Return (x, y) of the center of cell containing provided text 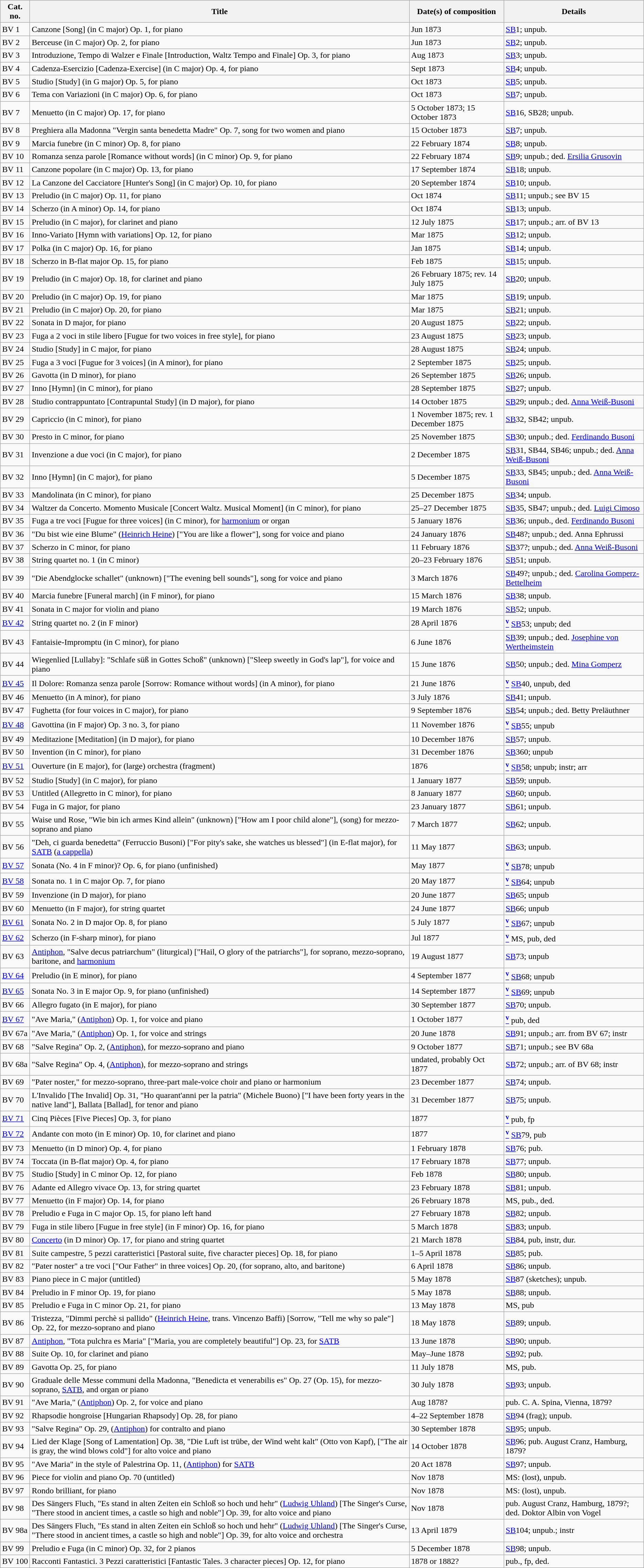
BV 26 (15, 375)
SB81; unpub. (574, 1187)
15 October 1873 (457, 130)
Sonata No. 3 in E major Op. 9, for piano (unfinished) (219, 991)
24 January 1876 (457, 534)
31 December 1877 (457, 1100)
Preludio e Fuga (in C minor) Op. 32, for 2 pianos (219, 1548)
BV 40 (15, 596)
SB76; pub. (574, 1148)
SB95; unpub. (574, 1429)
"Du bist wie eine Blume" (Heinrich Heine) ["You are like a flower"], song for voice and piano (219, 534)
SB104; unpub.; instr (574, 1530)
BV 60 (15, 908)
13 May 1878 (457, 1305)
14 September 1877 (457, 991)
BV 97 (15, 1490)
BV 27 (15, 388)
SB92; pub. (574, 1354)
SB54; unpub.; ded. Betty Preläuthner (574, 711)
SB88; unpub. (574, 1292)
v pub, fp (574, 1119)
Scherzo in B-flat major Op. 15, for piano (219, 261)
MS, pub (574, 1305)
BV 64 (15, 976)
Scherzo (in A minor) Op. 14, for piano (219, 209)
BV 7 (15, 112)
Menuetto (in C major) Op. 17, for piano (219, 112)
Rhapsodie hongroise [Hungarian Rhapsody] Op. 28, for piano (219, 1416)
12 July 1875 (457, 222)
BV 57 (15, 866)
String quartet no. 1 (in C minor) (219, 560)
SB86; unpub. (574, 1266)
Jul 1877 (457, 938)
20 May 1877 (457, 881)
v SB68; unpub (574, 976)
14 October 1875 (457, 402)
BV 54 (15, 807)
Sonata in D major, for piano (219, 323)
Ouverture (in E major), for (large) orchestra (fragment) (219, 766)
BV 65 (15, 991)
BV 77 (15, 1201)
SB70; unpub. (574, 1005)
Scherzo (in F-sharp minor), for piano (219, 938)
"Deh, ci guarda benedetta" (Ferruccio Busoni) ["For pity's sake, she watches us blessed"] (in E-flat major), for SATB (a cappella) (219, 846)
"Salve Regina" Op. 4, (Antiphon), for mezzo-soprano and strings (219, 1065)
Cadenza-Esercizio [Cadenza-Exercise] (in C major) Op. 4, for piano (219, 68)
Preghiera alla Madonna "Vergin santa benedetta Madre" Op. 7, song for two women and piano (219, 130)
21 June 1876 (457, 683)
SB89; unpub. (574, 1323)
SB37?; unpub.; ded. Anna Weiß-Busoni (574, 547)
1 November 1875; rev. 1 December 1875 (457, 419)
SB84, pub, instr, dur. (574, 1240)
SB18; unpub. (574, 169)
Date(s) of composition (457, 12)
26 February 1875; rev. 14 July 1875 (457, 279)
BV 75 (15, 1174)
May–June 1878 (457, 1354)
27 February 1878 (457, 1214)
BV 100 (15, 1561)
Feb 1878 (457, 1174)
SB63; unpub. (574, 846)
BV 19 (15, 279)
BV 34 (15, 508)
BV 29 (15, 419)
15 March 1876 (457, 596)
SB39; unpub.; ded. Josephine von Wertheimstein (574, 642)
Wiegenlied [Lullaby]: "Schlafe süß in Gottes Schoß" (unknown) ["Sleep sweetly in God's lap"], for voice and piano (219, 664)
3 March 1876 (457, 578)
6 April 1878 (457, 1266)
BV 80 (15, 1240)
BV 13 (15, 196)
SB24; unpub. (574, 349)
Tema con Variazioni (in C major) Op. 6, for piano (219, 95)
BV 33 (15, 495)
SB1; unpub. (574, 29)
BV 59 (15, 895)
Waltzer da Concerto. Momento Musicale [Concert Waltz. Musical Moment] (in C minor), for piano (219, 508)
"Die Abendglocke schallet" (unknown) ["The evening bell sounds"], song for voice and piano (219, 578)
BV 89 (15, 1367)
BV 37 (15, 547)
BV 38 (15, 560)
28 August 1875 (457, 349)
Menuetto (in F major), for string quartet (219, 908)
BV 87 (15, 1341)
BV 32 (15, 477)
"Ave Maria," (Antiphon) Op. 1, for voice and strings (219, 1033)
Preludio in F minor Op. 19, for piano (219, 1292)
BV 81 (15, 1253)
SB59; unpub. (574, 780)
21 March 1878 (457, 1240)
BV 31 (15, 455)
SB20; unpub. (574, 279)
BV 68a (15, 1065)
BV 51 (15, 766)
BV 72 (15, 1134)
SB72; unpub.; arr. of BV 68; instr (574, 1065)
SB73; unpub (574, 957)
BV 85 (15, 1305)
SB77; unpub. (574, 1161)
Preludio (in E minor), for piano (219, 976)
SB90; unpub. (574, 1341)
11 July 1878 (457, 1367)
Studio [Study] in C minor Op. 12, for piano (219, 1174)
"Pater noster," for mezzo-soprano, three-part male-voice choir and piano or harmonium (219, 1082)
BV 98 (15, 1508)
1 January 1877 (457, 780)
SB41; unpub. (574, 697)
BV 73 (15, 1148)
4 September 1877 (457, 976)
SB12; unpub. (574, 235)
BV 44 (15, 664)
pub. August Cranz, Hamburg, 1879?; ded. Doktor Albin von Vogel (574, 1508)
BV 67a (15, 1033)
23 January 1877 (457, 807)
Preludio (in C major) Op. 11, for piano (219, 196)
25 December 1875 (457, 495)
Jan 1875 (457, 248)
BV 25 (15, 362)
SB3; unpub. (574, 55)
"Ave Maria," (Antiphon) Op. 1, for voice and piano (219, 1019)
May 1877 (457, 866)
5 July 1877 (457, 923)
Fuga a 3 voci [Fugue for 3 voices] (in A minor), for piano (219, 362)
Mandolinata (in C minor), for piano (219, 495)
BV 17 (15, 248)
20 June 1877 (457, 895)
18 May 1878 (457, 1323)
SB50; unpub.; ded. Mina Gomperz (574, 664)
SB33, SB45; unpub.; ded. Anna Weiß-Busoni (574, 477)
Menuetto (in D minor) Op. 4, for piano (219, 1148)
Gavotta Op. 25, for piano (219, 1367)
BV 55 (15, 824)
"Ave Maria" in the style of Palestrina Op. 11, (Antiphon) for SATB (219, 1464)
Fantaisie-Impromptu (in C minor), for piano (219, 642)
Untitled (Allegretto in C minor), for piano (219, 793)
BV 16 (15, 235)
SB83; unpub. (574, 1227)
String quartet no. 2 (in F minor) (219, 623)
Studio [Study] (in C major), for piano (219, 780)
BV 62 (15, 938)
v SB40, unpub, ded (574, 683)
Graduale delle Messe communi della Madonna, "Benedicta et venerabilis es" Op. 27 (Op. 15), for mezzo-soprano, SATB, and organ or piano (219, 1385)
SB96; pub. August Cranz, Hamburg, 1879? (574, 1447)
BV 58 (15, 881)
v SB53; unpub; ded (574, 623)
La Canzone del Cacciatore [Hunter's Song] (in C major) Op. 10, for piano (219, 183)
SB62; unpub. (574, 824)
Inno [Hymn] (in C major), for piano (219, 477)
BV 10 (15, 156)
BV 9 (15, 143)
v MS, pub, ded (574, 938)
BV 30 (15, 437)
Meditazione [Meditation] (in D major), for piano (219, 739)
9 September 1876 (457, 711)
10 December 1876 (457, 739)
Aug 1878? (457, 1402)
30 September 1877 (457, 1005)
19 March 1876 (457, 609)
BV 88 (15, 1354)
BV 45 (15, 683)
Waise und Rose, "Wie bin ich armes Kind allein" (unknown) ["How am I poor child alone"], (song) for mezzo-soprano and piano (219, 824)
Toccata (in B-flat major) Op. 4, for piano (219, 1161)
SB35, SB47; unpub.; ded. Luigi Cimoso (574, 508)
SB34; unpub. (574, 495)
20 September 1874 (457, 183)
13 April 1879 (457, 1530)
BV 49 (15, 739)
MS, pub. (574, 1367)
v SB64; unpub (574, 881)
"Salve Regina" Op. 29, (Antiphon) for contralto and piano (219, 1429)
v SB55; unpub (574, 725)
SB74; unpub. (574, 1082)
SB65; unpub (574, 895)
3 July 1876 (457, 697)
BV 96 (15, 1477)
SB31, SB44, SB46; unpub.; ded. Anna Weiß-Busoni (574, 455)
20–23 February 1876 (457, 560)
Preludio (in C major) Op. 19, for piano (219, 297)
Cat. no. (15, 12)
SB21; unpub. (574, 310)
Fuga in G major, for piano (219, 807)
SB75; unpub. (574, 1100)
Preludio e Fuga in C major Op. 15, for piano left hand (219, 1214)
Piece for violin and piano Op. 70 (untitled) (219, 1477)
Preludio (in C major) Op. 20, for piano (219, 310)
SB13; unpub. (574, 209)
SB60; unpub. (574, 793)
26 February 1878 (457, 1201)
BV 42 (15, 623)
BV 66 (15, 1005)
SB71; unpub.; see BV 68a (574, 1046)
Inno-Variato [Hymn with variations] Op. 12, for piano (219, 235)
1 February 1878 (457, 1148)
SB38; unpub. (574, 596)
BV 2 (15, 42)
20 August 1875 (457, 323)
Adante ed Allegro vivace Op. 13, for string quartet (219, 1187)
SB16, SB28; unpub. (574, 112)
Title (219, 12)
15 June 1876 (457, 664)
6 June 1876 (457, 642)
SB25; unpub. (574, 362)
5 March 1878 (457, 1227)
SB61; unpub. (574, 807)
BV 47 (15, 711)
13 June 1878 (457, 1341)
Feb 1875 (457, 261)
Studio contrappuntato [Contrapuntal Study] (in D major), for piano (219, 402)
Suite campestre, 5 pezzi caratteristici [Pastoral suite, five character pieces] Op. 18, for piano (219, 1253)
28 April 1876 (457, 623)
BV 95 (15, 1464)
19 August 1877 (457, 957)
BV 14 (15, 209)
SB57; unpub. (574, 739)
BV 90 (15, 1385)
BV 3 (15, 55)
Capriccio (in C minor), for piano (219, 419)
BV 69 (15, 1082)
BV 5 (15, 82)
Tristezza, "Dimmi perchè si pallido" (Heinrich Heine, trans. Vincenzo Baffi) [Sorrow, "Tell me why so pale"] Op. 22, for mezzo-soprano and piano (219, 1323)
BV 12 (15, 183)
25–27 December 1875 (457, 508)
Gavotta (in D minor), for piano (219, 375)
BV 84 (15, 1292)
26 September 1875 (457, 375)
BV 91 (15, 1402)
BV 20 (15, 297)
Preludio e Fuga in C minor Op. 21, for piano (219, 1305)
BV 39 (15, 578)
8 January 1877 (457, 793)
v pub, ded (574, 1019)
BV 36 (15, 534)
Preludio (in C major) Op. 18, for clarinet and piano (219, 279)
BV 35 (15, 521)
BV 74 (15, 1161)
BV 98a (15, 1530)
BV 23 (15, 336)
BV 48 (15, 725)
Andante con moto (in E minor) Op. 10, for clarinet and piano (219, 1134)
BV 56 (15, 846)
SB36; unpub., ded. Ferdinando Busoni (574, 521)
Introduzione, Tempo di Walzer e Finale [Introduction, Waltz Tempo and Finale] Op. 3, for piano (219, 55)
Studio [Study] (in G major) Op. 5, for piano (219, 82)
BV 28 (15, 402)
SB14; unpub. (574, 248)
Marcia funebre [Funeral march] (in F minor), for piano (219, 596)
Il Dolore: Romanza senza parole [Sorrow: Romance without words] (in A minor), for piano (219, 683)
11 November 1876 (457, 725)
20 Act 1878 (457, 1464)
SB97; unpub. (574, 1464)
SB23; unpub. (574, 336)
30 July 1878 (457, 1385)
Menuetto (in A minor), for piano (219, 697)
SB8; unpub. (574, 143)
2 September 1875 (457, 362)
31 December 1876 (457, 752)
SB15; unpub. (574, 261)
Scherzo in C minor, for piano (219, 547)
BV 92 (15, 1416)
Racconti Fantastici. 3 Pezzi caratteristici [Fantastic Tales. 3 character pieces] Op. 12, for piano (219, 1561)
Suite Op. 10, for clarinet and piano (219, 1354)
2 December 1875 (457, 455)
Antiphon, "Tota pulchra es Maria" ["Maria, you are completely beautiful"] Op. 23, for SATB (219, 1341)
SB26; unpub. (574, 375)
Antiphon, "Salve decus patriarchum" (liturgical) ["Hail, O glory of the patriarchs"], for soprano, mezzo-soprano, baritone, and harmonium (219, 957)
BV 67 (15, 1019)
BV 43 (15, 642)
SB17; unpub.; arr. of BV 13 (574, 222)
Sonata in C major for violin and piano (219, 609)
Berceuse (in C major) Op. 2, for piano (219, 42)
SB94 (frag); unpub. (574, 1416)
SB82; unpub. (574, 1214)
Preludio (in C major), for clarinet and piano (219, 222)
BV 94 (15, 1447)
v SB67; unpub (574, 923)
BV 1 (15, 29)
30 September 1878 (457, 1429)
Allegro fugato (in E major), for piano (219, 1005)
Canzone popolare (in C major) Op. 13, for piano (219, 169)
BV 99 (15, 1548)
SB9; unpub.; ded. Ersilia Grusovin (574, 156)
BV 6 (15, 95)
SB98; unpub. (574, 1548)
Invenzione a due voci (in C major), for piano (219, 455)
23 February 1878 (457, 1187)
SB10; unpub. (574, 183)
25 November 1875 (457, 437)
Invenzione (in D major), for piano (219, 895)
BV 22 (15, 323)
BV 46 (15, 697)
BV 8 (15, 130)
BV 63 (15, 957)
BV 4 (15, 68)
SB11; unpub.; see BV 15 (574, 196)
v SB69; unpub (574, 991)
SB4; unpub. (574, 68)
17 September 1874 (457, 169)
BV 50 (15, 752)
SB360; unpub (574, 752)
Canzone [Song] (in C major) Op. 1, for piano (219, 29)
Studio [Study] in C major, for piano (219, 349)
MS, pub., ded. (574, 1201)
7 March 1877 (457, 824)
"Ave Maria," (Antiphon) Op. 2, for voice and piano (219, 1402)
5 October 1873; 15 October 1873 (457, 112)
SB27; unpub. (574, 388)
BV 21 (15, 310)
Inno [Hymn] (in C minor), for piano (219, 388)
SB32, SB42; unpub. (574, 419)
Polka (in C major) Op. 16, for piano (219, 248)
SB22; unpub. (574, 323)
Presto in C minor, for piano (219, 437)
5 December 1875 (457, 477)
Sept 1873 (457, 68)
"Salve Regina" Op. 2, (Antiphon), for mezzo-soprano and piano (219, 1046)
v SB78; unpub (574, 866)
v SB79, pub (574, 1134)
SB48?; unpub.; ded. Anna Ephrussi (574, 534)
Menuetto (in F major) Op. 14, for piano (219, 1201)
Piano piece in C major (untitled) (219, 1279)
pub. C. A. Spina, Vienna, 1879? (574, 1402)
BV 71 (15, 1119)
BV 70 (15, 1100)
1 October 1877 (457, 1019)
SB49?; unpub.; ded. Carolina Gomperz-Bettelheim (574, 578)
Romanza senza parole [Romance without words] (in C minor) Op. 9, for piano (219, 156)
24 June 1877 (457, 908)
Fuga in stile libero [Fugue in free style] (in F minor) Op. 16, for piano (219, 1227)
"Pater noster" a tre voci ["Our Father" in three voices] Op. 20, (for soprano, alto, and baritone) (219, 1266)
SB5; unpub. (574, 82)
Invention (in C minor), for piano (219, 752)
23 December 1877 (457, 1082)
Cinq Pièces [Five Pieces] Op. 3, for piano (219, 1119)
BV 86 (15, 1323)
1–5 April 1878 (457, 1253)
pub., fp, ded. (574, 1561)
SB85; pub. (574, 1253)
SB2; unpub. (574, 42)
BV 18 (15, 261)
BV 53 (15, 793)
BV 68 (15, 1046)
SB93; unpub. (574, 1385)
17 February 1878 (457, 1161)
28 September 1875 (457, 388)
BV 11 (15, 169)
1876 (457, 766)
5 January 1876 (457, 521)
BV 15 (15, 222)
1878 or 1882? (457, 1561)
11 May 1877 (457, 846)
BV 24 (15, 349)
SB87 (sketches); unpub. (574, 1279)
Rondo brilliant, for piano (219, 1490)
BV 52 (15, 780)
20 June 1878 (457, 1033)
v SB58; unpub; instr; arr (574, 766)
Fughetta (for four voices in C major), for piano (219, 711)
BV 41 (15, 609)
11 February 1876 (457, 547)
Concerto (in D minor) Op. 17, for piano and string quartet (219, 1240)
SB19; unpub. (574, 297)
Marcia funebre (in C minor) Op. 8, for piano (219, 143)
BV 82 (15, 1266)
Details (574, 12)
SB51; unpub. (574, 560)
Sonata No. 2 in D major Op. 8, for piano (219, 923)
23 August 1875 (457, 336)
BV 93 (15, 1429)
5 December 1878 (457, 1548)
14 October 1878 (457, 1447)
BV 79 (15, 1227)
SB66; unpub (574, 908)
Fuga a tre voci [Fugue for three voices] (in C minor), for harmonium or organ (219, 521)
BV 83 (15, 1279)
Fuga a 2 voci in stile libero [Fugue for two voices in free style], for piano (219, 336)
BV 61 (15, 923)
undated, probably Oct 1877 (457, 1065)
SB29; unpub.; ded. Anna Weiß-Busoni (574, 402)
SB52; unpub. (574, 609)
9 October 1877 (457, 1046)
Aug 1873 (457, 55)
SB30; unpub.; ded. Ferdinando Busoni (574, 437)
4–22 September 1878 (457, 1416)
Gavottina (in F major) Op. 3 no. 3, for piano (219, 725)
SB91; unpub.; arr. from BV 67; instr (574, 1033)
BV 76 (15, 1187)
Sonata (No. 4 in F minor)? Op. 6, for piano (unfinished) (219, 866)
BV 78 (15, 1214)
Sonata no. 1 in C major Op. 7, for piano (219, 881)
SB80; unpub. (574, 1174)
